Output the (X, Y) coordinate of the center of the cell containing the given text.  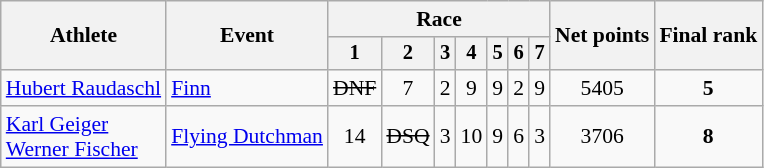
DSQ (408, 136)
Event (247, 36)
Hubert Raudaschl (84, 88)
3706 (602, 136)
Karl GeigerWerner Fischer (84, 136)
5405 (602, 88)
10 (472, 136)
1 (354, 54)
14 (354, 136)
Race (439, 19)
Athlete (84, 36)
Finn (247, 88)
Net points (602, 36)
Flying Dutchman (247, 136)
DNF (354, 88)
4 (472, 54)
8 (708, 136)
Final rank (708, 36)
